For the text-containing cell, return its midpoint in [x, y] coordinate format. 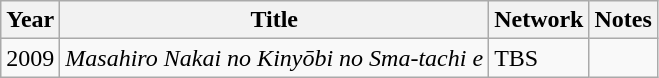
Title [274, 20]
TBS [539, 58]
Year [30, 20]
Network [539, 20]
Masahiro Nakai no Kinyōbi no Sma-tachi e [274, 58]
2009 [30, 58]
Notes [623, 20]
